Detect which cell encompasses the target text, then output its (X, Y) center coordinate. 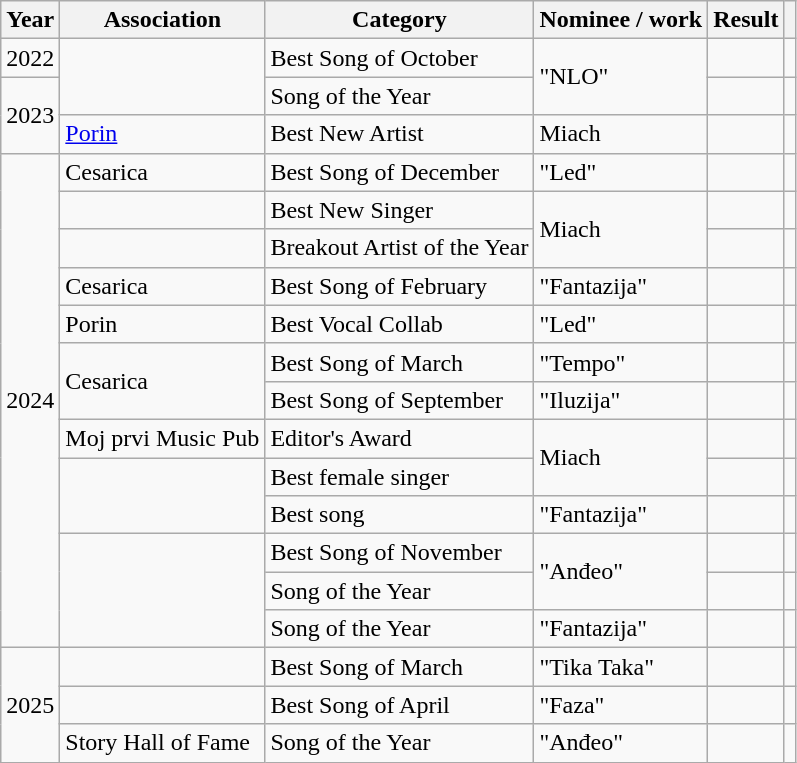
"Tika Taka" (621, 667)
Story Hall of Fame (162, 743)
Best Vocal Collab (400, 324)
Best Song of September (400, 400)
Best Song of April (400, 705)
2023 (30, 115)
Best Song of December (400, 172)
2025 (30, 705)
2024 (30, 400)
Best Song of October (400, 58)
Association (162, 20)
Best New Artist (400, 134)
Best song (400, 515)
Result (746, 20)
Year (30, 20)
Best female singer (400, 477)
"Tempo" (621, 362)
2022 (30, 58)
Best Song of February (400, 286)
Moj prvi Music Pub (162, 438)
Editor's Award (400, 438)
"Iluzija" (621, 400)
Best Song of November (400, 553)
Breakout Artist of the Year (400, 248)
"Faza" (621, 705)
Best New Singer (400, 210)
Nominee / work (621, 20)
Category (400, 20)
"NLO" (621, 77)
